Scan for the cell matching the given text and deliver its [x, y] coordinate at center. 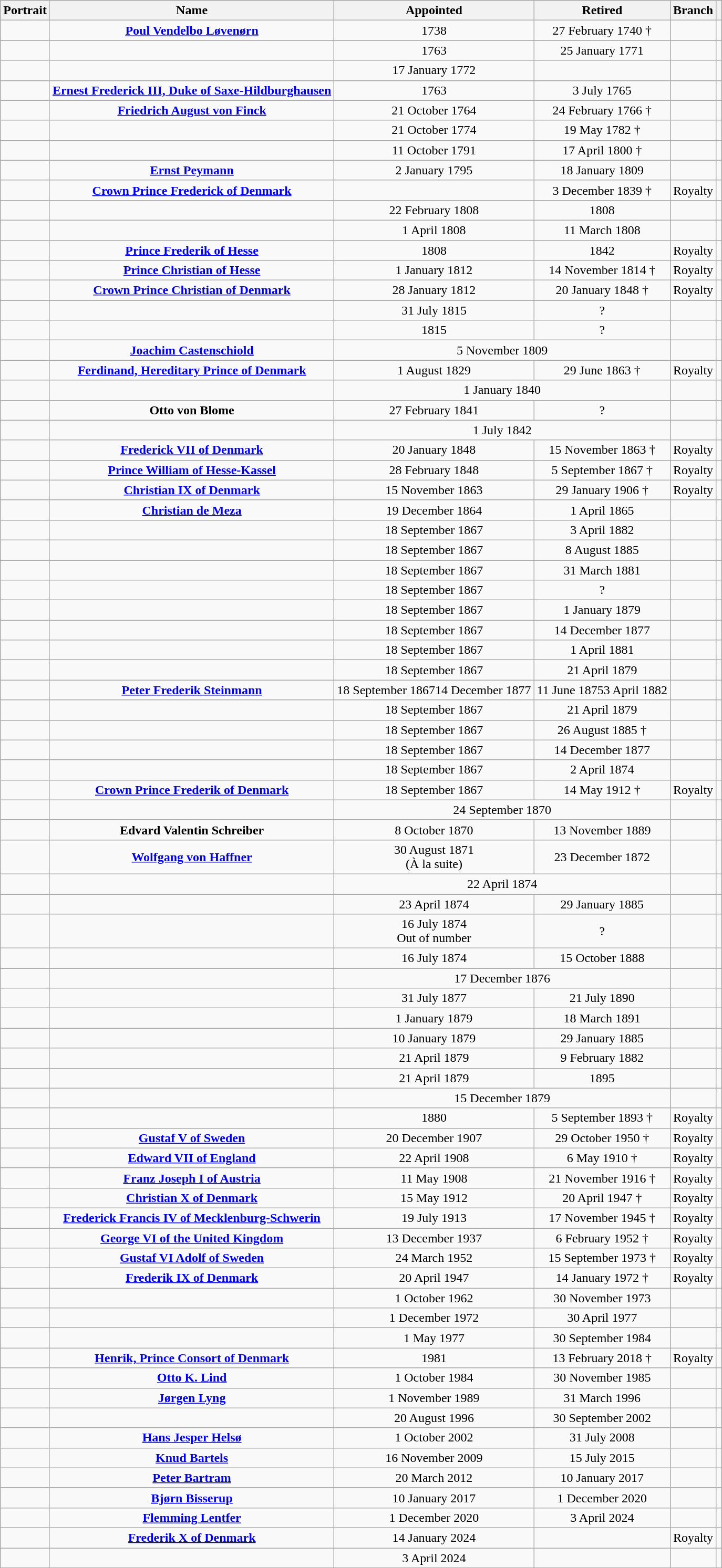
Jørgen Lyng [191, 1398]
Appointed [434, 11]
20 March 2012 [434, 1478]
18 January 1809 [602, 170]
31 July 2008 [602, 1438]
Frederick Francis IV of Mecklenburg-Schwerin [191, 1218]
16 July 1874 [434, 958]
1 October 1962 [434, 1298]
1842 [602, 250]
21 July 1890 [602, 998]
Poul Vendelbo Løvenørn [191, 30]
Ernst Peymann [191, 170]
16 July 1874Out of number [434, 932]
30 August 1871(À la suite) [434, 857]
1 October 2002 [434, 1438]
19 July 1913 [434, 1218]
22 April 1874 [502, 884]
20 August 1996 [434, 1418]
20 April 1947 † [602, 1198]
2 April 1874 [602, 770]
Retired [602, 11]
1 April 1808 [434, 230]
11 October 1791 [434, 150]
25 January 1771 [602, 50]
15 December 1879 [502, 1098]
10 January 1879 [434, 1038]
1738 [434, 30]
31 July 1877 [434, 998]
17 November 1945 † [602, 1218]
30 November 1973 [602, 1298]
1 October 1984 [434, 1378]
15 November 1863 † [602, 450]
Prince Frederik of Hesse [191, 250]
21 November 1916 † [602, 1178]
Gustaf VI Adolf of Sweden [191, 1258]
18 September 186714 December 1877 [434, 690]
1880 [434, 1118]
Otto K. Lind [191, 1378]
22 February 1808 [434, 210]
21 October 1764 [434, 110]
13 February 2018 † [602, 1358]
5 November 1809 [502, 350]
21 October 1774 [434, 130]
Otto von Blome [191, 410]
24 March 1952 [434, 1258]
29 January 1906 † [602, 490]
14 January 1972 † [602, 1278]
3 July 1765 [602, 90]
Flemming Lentfer [191, 1518]
14 January 2024 [434, 1538]
28 February 1848 [434, 470]
13 December 1937 [434, 1238]
Hans Jesper Helsø [191, 1438]
23 December 1872 [602, 857]
14 November 1814 † [602, 270]
24 February 1766 † [602, 110]
Branch [694, 11]
Edward VII of England [191, 1158]
29 June 1863 † [602, 370]
8 August 1885 [602, 550]
6 February 1952 † [602, 1238]
Crown Prince Frederick of Denmark [191, 190]
Gustaf V of Sweden [191, 1138]
27 February 1841 [434, 410]
3 December 1839 † [602, 190]
Crown Prince Christian of Denmark [191, 290]
9 February 1882 [602, 1058]
Ernest Frederick III, Duke of Saxe-Hildburghausen [191, 90]
17 January 1772 [434, 70]
Peter Bartram [191, 1478]
14 May 1912 † [602, 790]
30 September 2002 [602, 1418]
5 September 1893 † [602, 1118]
Henrik, Prince Consort of Denmark [191, 1358]
20 January 1848 † [602, 290]
Prince Christian of Hesse [191, 270]
17 December 1876 [502, 978]
15 October 1888 [602, 958]
30 September 1984 [602, 1338]
19 May 1782 † [602, 130]
1 January 1812 [434, 270]
15 September 1973 † [602, 1258]
Peter Frederik Steinmann [191, 690]
6 May 1910 † [602, 1158]
Name [191, 11]
18 March 1891 [602, 1018]
2 January 1795 [434, 170]
Frederik X of Denmark [191, 1538]
Portrait [25, 11]
1981 [434, 1358]
28 January 1812 [434, 290]
Crown Prince Frederik of Denmark [191, 790]
Friedrich August von Finck [191, 110]
22 April 1908 [434, 1158]
19 December 1864 [434, 510]
Frederick VII of Denmark [191, 450]
3 April 1882 [602, 530]
1 August 1829 [434, 370]
1 July 1842 [502, 430]
29 October 1950 † [602, 1138]
Joachim Castenschiold [191, 350]
1895 [602, 1078]
Franz Joseph I of Austria [191, 1178]
31 March 1881 [602, 570]
15 July 2015 [602, 1458]
20 April 1947 [434, 1278]
8 October 1870 [434, 830]
1 April 1865 [602, 510]
Christian IX of Denmark [191, 490]
11 March 1808 [602, 230]
31 July 1815 [434, 310]
11 June 18753 April 1882 [602, 690]
20 December 1907 [434, 1138]
1 November 1989 [434, 1398]
1 April 1881 [602, 650]
Prince William of Hesse-Kassel [191, 470]
5 September 1867 † [602, 470]
Christian X of Denmark [191, 1198]
Frederik IX of Denmark [191, 1278]
16 November 2009 [434, 1458]
1815 [434, 330]
15 November 1863 [434, 490]
17 April 1800 † [602, 150]
24 September 1870 [502, 810]
Edvard Valentin Schreiber [191, 830]
11 May 1908 [434, 1178]
15 May 1912 [434, 1198]
30 April 1977 [602, 1318]
23 April 1874 [434, 904]
1 May 1977 [434, 1338]
Wolfgang von Haffner [191, 857]
1 December 1972 [434, 1318]
1 January 1840 [502, 390]
Ferdinand, Hereditary Prince of Denmark [191, 370]
13 November 1889 [602, 830]
26 August 1885 † [602, 730]
Bjørn Bisserup [191, 1498]
Knud Bartels [191, 1458]
30 November 1985 [602, 1378]
Christian de Meza [191, 510]
27 February 1740 † [602, 30]
20 January 1848 [434, 450]
George VI of the United Kingdom [191, 1238]
31 March 1996 [602, 1398]
